Extract the [x, y] coordinate from the center of the cell holding the provided text.  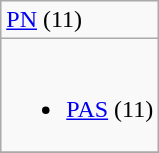
PN (11) [80, 20]
PAS (11) [80, 96]
